For the text-containing cell, return its midpoint in (X, Y) coordinate format. 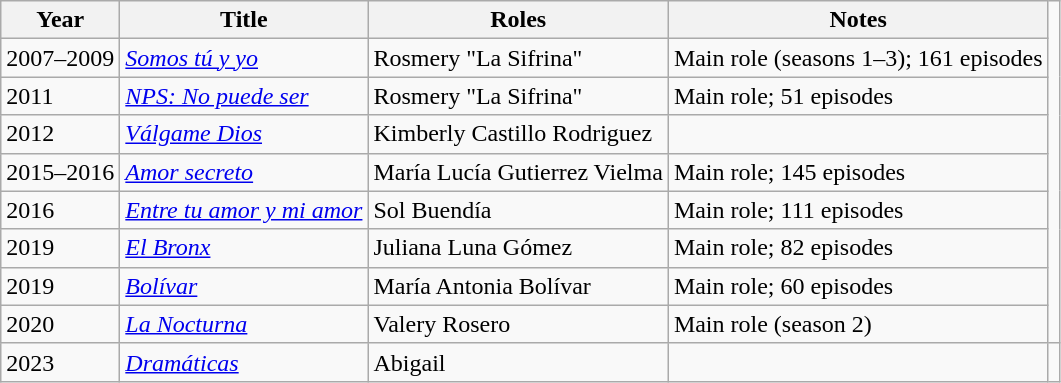
Main role (seasons 1–3); 161 episodes (858, 58)
Abigail (518, 362)
María Antonia Bolívar (518, 286)
2015–2016 (60, 172)
Main role; 111 episodes (858, 210)
Somos tú y yo (244, 58)
2007–2009 (60, 58)
2011 (60, 96)
Year (60, 20)
Roles (518, 20)
Bolívar (244, 286)
Entre tu amor y mi amor (244, 210)
2016 (60, 210)
Main role; 60 episodes (858, 286)
2020 (60, 324)
Main role; 82 episodes (858, 248)
Amor secreto (244, 172)
2023 (60, 362)
El Bronx (244, 248)
La Nocturna (244, 324)
Juliana Luna Gómez (518, 248)
Valery Rosero (518, 324)
Kimberly Castillo Rodriguez (518, 134)
Title (244, 20)
María Lucía Gutierrez Vielma (518, 172)
Sol Buendía (518, 210)
Main role (season 2) (858, 324)
Válgame Dios (244, 134)
Main role; 51 episodes (858, 96)
NPS: No puede ser (244, 96)
2012 (60, 134)
Main role; 145 episodes (858, 172)
Dramáticas (244, 362)
Notes (858, 20)
